Detect which cell encompasses the target text, then output its [x, y] center coordinate. 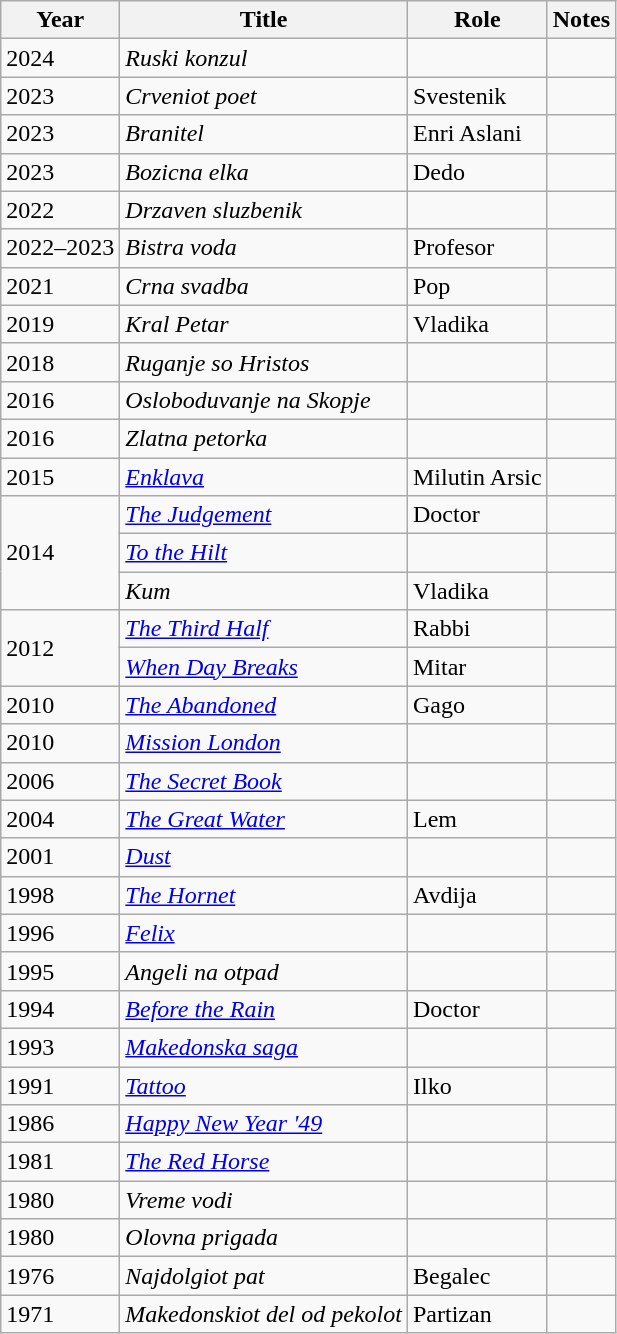
2022–2023 [60, 248]
The Red Horse [264, 1162]
The Great Water [264, 819]
2019 [60, 324]
Milutin Arsic [477, 477]
Lem [477, 819]
Zlatna petorka [264, 438]
Mission London [264, 743]
1991 [60, 1085]
Gago [477, 705]
The Abandoned [264, 705]
Bistra voda [264, 248]
Branitel [264, 134]
2024 [60, 58]
Bozicna elka [264, 172]
Crna svadba [264, 286]
Before the Rain [264, 1009]
Makedonskiot del od pekolot [264, 1314]
Mitar [477, 667]
2018 [60, 362]
Tattoo [264, 1085]
Crveniot poet [264, 96]
The Judgement [264, 515]
The Hornet [264, 895]
1971 [60, 1314]
Osloboduvanje na Skopje [264, 400]
2012 [60, 648]
Dedo [477, 172]
Najdolgiot pat [264, 1276]
Dust [264, 857]
1993 [60, 1047]
1994 [60, 1009]
Enklava [264, 477]
1996 [60, 933]
To the Hilt [264, 553]
2006 [60, 781]
Kum [264, 591]
1976 [60, 1276]
Title [264, 20]
Drzaven sluzbenik [264, 210]
Year [60, 20]
Happy New Year '49 [264, 1124]
Enri Aslani [477, 134]
Notes [581, 20]
Felix [264, 933]
Olovna prigada [264, 1238]
The Third Half [264, 629]
Begalec [477, 1276]
Profesor [477, 248]
2021 [60, 286]
Avdija [477, 895]
The Secret Book [264, 781]
Angeli na otpad [264, 971]
Partizan [477, 1314]
1981 [60, 1162]
2004 [60, 819]
Pop [477, 286]
1995 [60, 971]
2022 [60, 210]
Ilko [477, 1085]
Svestenik [477, 96]
Vreme vodi [264, 1200]
Ruganje so Hristos [264, 362]
2014 [60, 553]
Role [477, 20]
2001 [60, 857]
1998 [60, 895]
Ruski konzul [264, 58]
Makedonska saga [264, 1047]
Kral Petar [264, 324]
When Day Breaks [264, 667]
1986 [60, 1124]
2015 [60, 477]
Rabbi [477, 629]
